Capture the cell that displays the provided text and extract its (X, Y) central coordinate. 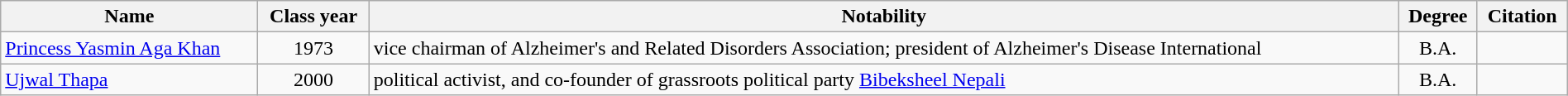
2000 (313, 79)
Princess Yasmin Aga Khan (129, 48)
Degree (1437, 17)
Citation (1522, 17)
1973 (313, 48)
political activist, and co-founder of grassroots political party Bibeksheel Nepali (883, 79)
Class year (313, 17)
vice chairman of Alzheimer's and Related Disorders Association; president of Alzheimer's Disease International (883, 48)
Name (129, 17)
Notability (883, 17)
Ujwal Thapa (129, 79)
